Extract the [X, Y] coordinate from the center of the cell holding the provided text.  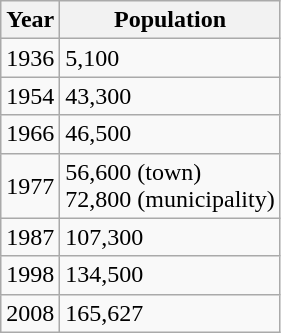
1966 [30, 134]
43,300 [170, 96]
5,100 [170, 58]
Year [30, 20]
134,500 [170, 275]
Population [170, 20]
1987 [30, 237]
1936 [30, 58]
1977 [30, 186]
165,627 [170, 313]
2008 [30, 313]
56,600 (town)72,800 (municipality) [170, 186]
1998 [30, 275]
107,300 [170, 237]
1954 [30, 96]
46,500 [170, 134]
